Find where the given text appears and provide that cell's center as (X, Y) coordinate. 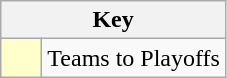
Key (114, 20)
Teams to Playoffs (134, 58)
